Search for the cell housing the specified text and yield its (x, y) center coordinate. 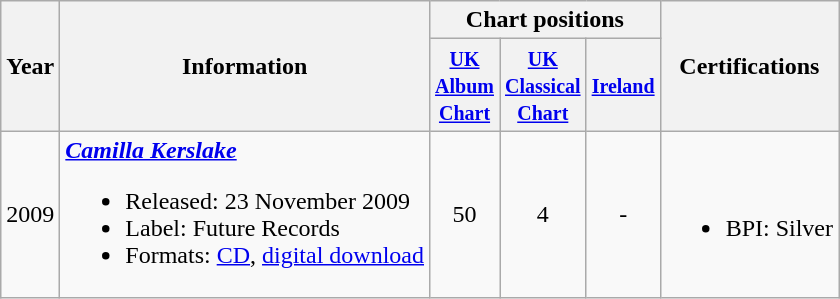
UK Classical Chart (544, 85)
50 (465, 214)
UK Album Chart (465, 85)
2009 (30, 214)
- (623, 214)
Year (30, 66)
Certifications (749, 66)
Ireland (623, 85)
BPI: Silver (749, 214)
4 (544, 214)
Camilla KerslakeReleased: 23 November 2009Label: Future RecordsFormats: CD, digital download (245, 214)
Chart positions (546, 20)
Information (245, 66)
